Identify which cell holds the provided text, then report its [X, Y] central coordinate. 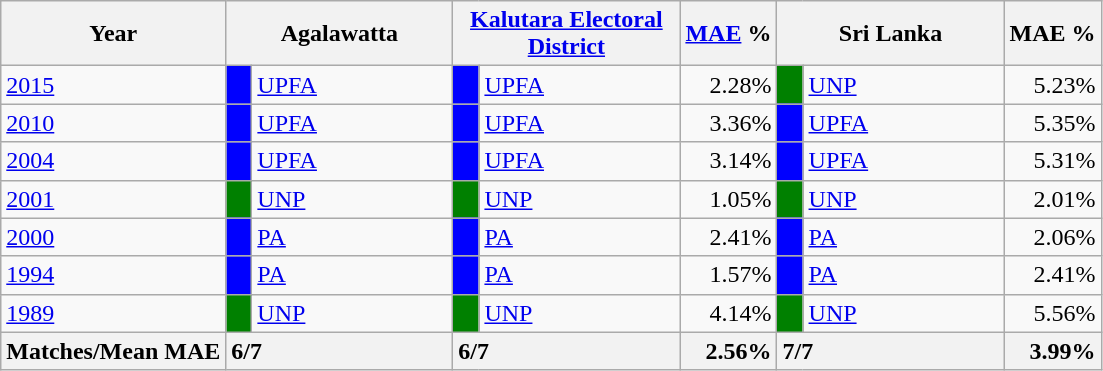
5.56% [1052, 313]
3.36% [728, 123]
5.31% [1052, 161]
2.56% [728, 351]
3.99% [1052, 351]
5.35% [1052, 123]
2001 [114, 199]
2004 [114, 161]
Sri Lanka [890, 34]
2015 [114, 85]
4.14% [728, 313]
Year [114, 34]
5.23% [1052, 85]
Agalawatta [340, 34]
Matches/Mean MAE [114, 351]
1994 [114, 275]
2010 [114, 123]
Kalutara Electoral District [566, 34]
2000 [114, 237]
2.06% [1052, 237]
3.14% [728, 161]
1.05% [728, 199]
7/7 [890, 351]
1989 [114, 313]
1.57% [728, 275]
2.01% [1052, 199]
2.28% [728, 85]
